Scan for the cell matching the given text and deliver its (x, y) coordinate at center. 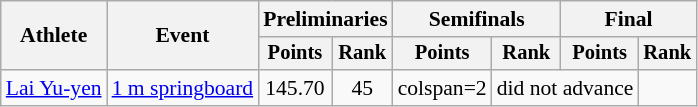
Preliminaries (325, 19)
did not advance (566, 88)
45 (362, 88)
1 m springboard (183, 88)
Event (183, 36)
Lai Yu-yen (54, 88)
Final (628, 19)
Athlete (54, 36)
145.70 (295, 88)
colspan=2 (442, 88)
Semifinals (477, 19)
